Find where the given text appears and provide that cell's center as (X, Y) coordinate. 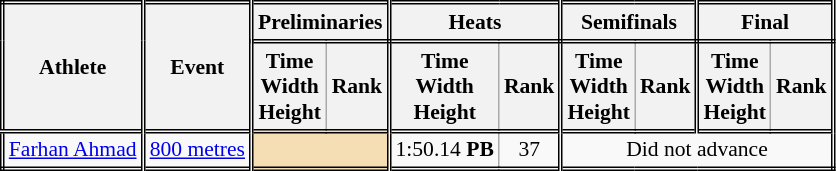
Farhan Ahmad (72, 150)
Heats (475, 22)
Preliminaries (320, 22)
Did not advance (697, 150)
Athlete (72, 67)
Semifinals (629, 22)
Final (765, 22)
37 (530, 150)
1:50.14 PB (444, 150)
Event (197, 67)
800 metres (197, 150)
